Scan for the cell matching the given text and deliver its (X, Y) coordinate at center. 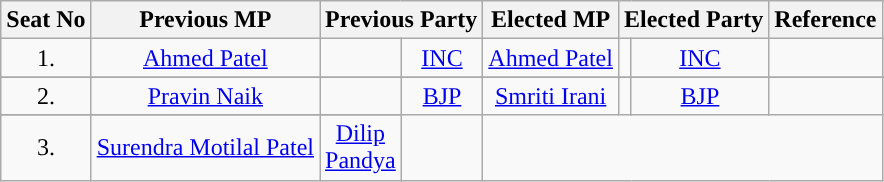
Previous MP (205, 20)
Pravin Naik (205, 96)
Surendra Motilal Patel (205, 148)
2. (46, 96)
Seat No (46, 20)
Elected MP (551, 20)
Reference (826, 20)
3. (46, 148)
1. (46, 58)
Elected Party (693, 20)
Smriti Irani (551, 96)
Dilip Pandya (361, 148)
Previous Party (402, 20)
